Search for the cell housing the specified text and yield its (X, Y) center coordinate. 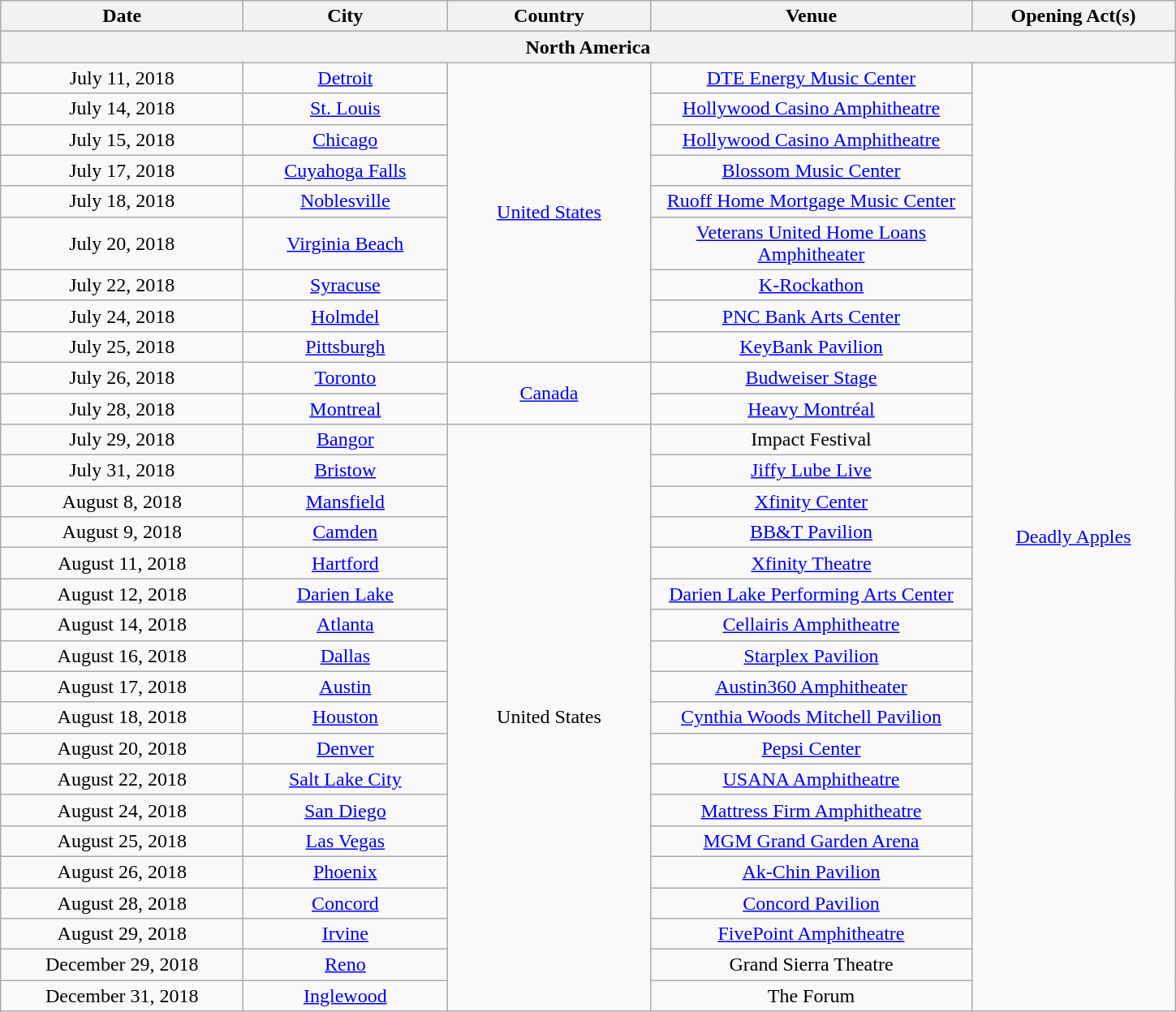
Reno (346, 965)
Virginia Beach (346, 243)
DTE Energy Music Center (812, 78)
August 12, 2018 (122, 594)
MGM Grand Garden Arena (812, 841)
July 17, 2018 (122, 170)
Darien Lake Performing Arts Center (812, 594)
August 14, 2018 (122, 625)
Mansfield (346, 502)
August 17, 2018 (122, 687)
December 29, 2018 (122, 965)
Camden (346, 532)
August 26, 2018 (122, 872)
August 9, 2018 (122, 532)
August 22, 2018 (122, 779)
Syracuse (346, 285)
July 31, 2018 (122, 471)
July 11, 2018 (122, 78)
Chicago (346, 140)
Deadly Apples (1073, 537)
The Forum (812, 996)
KeyBank Pavilion (812, 347)
Impact Festival (812, 440)
Grand Sierra Theatre (812, 965)
K-Rockathon (812, 285)
August 24, 2018 (122, 810)
Canada (549, 393)
Veterans United Home Loans Amphitheater (812, 243)
August 29, 2018 (122, 934)
Xfinity Theatre (812, 563)
Mattress Firm Amphitheatre (812, 810)
Jiffy Lube Live (812, 471)
Concord Pavilion (812, 903)
San Diego (346, 810)
December 31, 2018 (122, 996)
July 18, 2018 (122, 201)
August 8, 2018 (122, 502)
Cynthia Woods Mitchell Pavilion (812, 717)
Opening Act(s) (1073, 16)
Blossom Music Center (812, 170)
City (346, 16)
Dallas (346, 656)
Austin360 Amphitheater (812, 687)
July 29, 2018 (122, 440)
Bristow (346, 471)
Pepsi Center (812, 748)
Austin (346, 687)
North America (588, 47)
Inglewood (346, 996)
Ruoff Home Mortgage Music Center (812, 201)
FivePoint Amphitheatre (812, 934)
USANA Amphitheatre (812, 779)
Ak-Chin Pavilion (812, 872)
July 25, 2018 (122, 347)
Cuyahoga Falls (346, 170)
Salt Lake City (346, 779)
July 26, 2018 (122, 377)
Houston (346, 717)
July 24, 2018 (122, 316)
Las Vegas (346, 841)
Irvine (346, 934)
St. Louis (346, 109)
Starplex Pavilion (812, 656)
Montreal (346, 408)
Bangor (346, 440)
August 28, 2018 (122, 903)
Toronto (346, 377)
August 18, 2018 (122, 717)
July 22, 2018 (122, 285)
Date (122, 16)
Phoenix (346, 872)
Xfinity Center (812, 502)
Detroit (346, 78)
Concord (346, 903)
August 16, 2018 (122, 656)
August 25, 2018 (122, 841)
August 20, 2018 (122, 748)
Venue (812, 16)
Budweiser Stage (812, 377)
Cellairis Amphitheatre (812, 625)
Pittsburgh (346, 347)
Noblesville (346, 201)
July 28, 2018 (122, 408)
Denver (346, 748)
Holmdel (346, 316)
Darien Lake (346, 594)
Atlanta (346, 625)
Hartford (346, 563)
Country (549, 16)
July 15, 2018 (122, 140)
PNC Bank Arts Center (812, 316)
July 14, 2018 (122, 109)
August 11, 2018 (122, 563)
BB&T Pavilion (812, 532)
July 20, 2018 (122, 243)
Heavy Montréal (812, 408)
